Search for the cell housing the specified text and yield its [x, y] center coordinate. 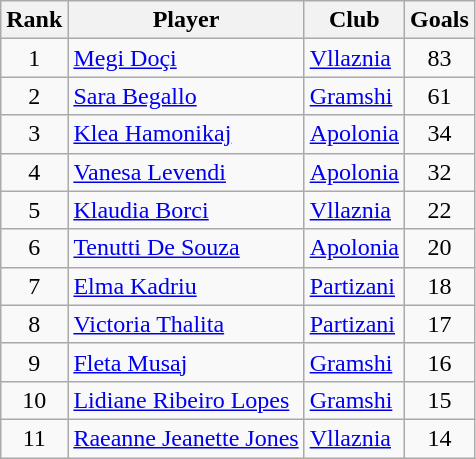
Victoria Thalita [186, 324]
22 [440, 210]
6 [34, 248]
Player [186, 20]
61 [440, 96]
9 [34, 362]
Vanesa Levendi [186, 172]
17 [440, 324]
4 [34, 172]
18 [440, 286]
8 [34, 324]
11 [34, 438]
Elma Kadriu [186, 286]
Club [354, 20]
Klea Hamonikaj [186, 134]
Klaudia Borci [186, 210]
20 [440, 248]
Tenutti De Souza [186, 248]
83 [440, 58]
32 [440, 172]
2 [34, 96]
5 [34, 210]
7 [34, 286]
15 [440, 400]
Megi Doçi [186, 58]
16 [440, 362]
Sara Begallo [186, 96]
1 [34, 58]
3 [34, 134]
10 [34, 400]
Fleta Musaj [186, 362]
34 [440, 134]
Goals [440, 20]
14 [440, 438]
Lidiane Ribeiro Lopes [186, 400]
Raeanne Jeanette Jones [186, 438]
Rank [34, 20]
